From the cell containing the given text, extract its center point as [x, y] coordinate. 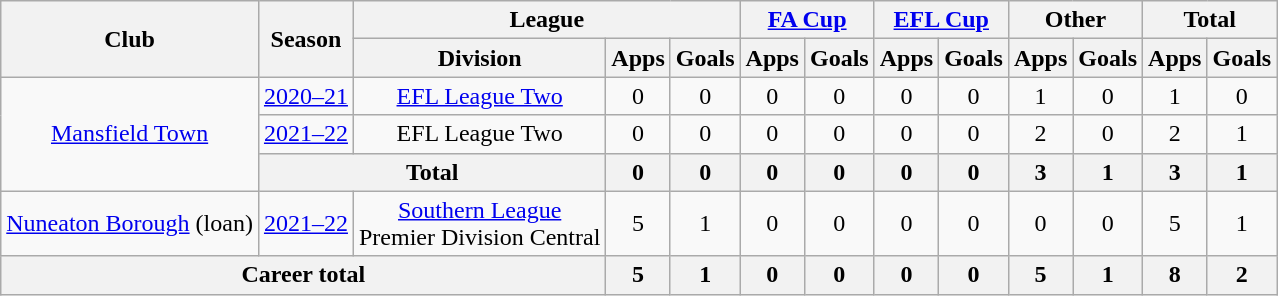
Club [130, 39]
8 [1175, 275]
Season [306, 39]
Division [479, 58]
EFL Cup [941, 20]
Career total [304, 275]
FA Cup [807, 20]
League [546, 20]
Nuneaton Borough (loan) [130, 224]
Mansfield Town [130, 134]
2020–21 [306, 96]
Southern LeaguePremier Division Central [479, 224]
Other [1075, 20]
